Scan for the cell matching the given text and deliver its [X, Y] coordinate at center. 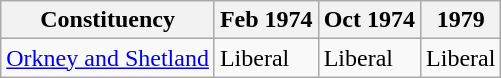
Feb 1974 [266, 20]
Oct 1974 [369, 20]
Orkney and Shetland [108, 58]
Constituency [108, 20]
1979 [461, 20]
